Detect which cell encompasses the target text, then output its (X, Y) center coordinate. 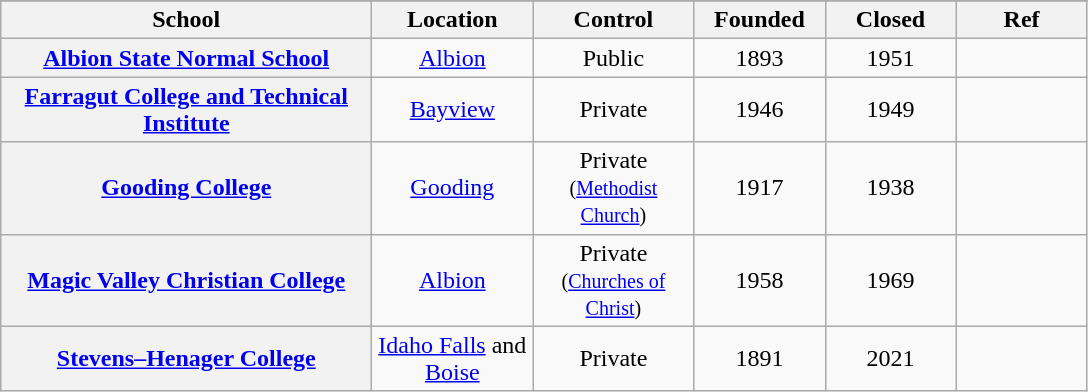
Gooding (452, 188)
1893 (760, 58)
Gooding College (186, 188)
Private(Churches of Christ) (614, 280)
1946 (760, 110)
Founded (760, 20)
Closed (890, 20)
Public (614, 58)
School (186, 20)
Ref (1022, 20)
1958 (760, 280)
Location (452, 20)
1891 (760, 358)
Private(Methodist Church) (614, 188)
Farragut College and Technical Institute (186, 110)
Stevens–Henager College (186, 358)
1938 (890, 188)
1917 (760, 188)
1951 (890, 58)
Control (614, 20)
Idaho Falls and Boise (452, 358)
Magic Valley Christian College (186, 280)
Albion State Normal School (186, 58)
Bayview (452, 110)
1949 (890, 110)
2021 (890, 358)
1969 (890, 280)
